Identify which cell holds the provided text, then report its (X, Y) central coordinate. 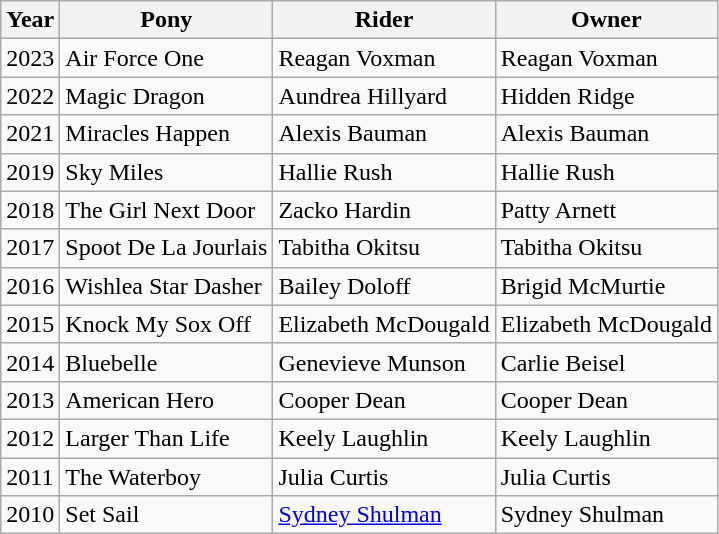
The Waterboy (166, 477)
2018 (30, 210)
2016 (30, 286)
2022 (30, 96)
Aundrea Hillyard (384, 96)
Magic Dragon (166, 96)
Genevieve Munson (384, 362)
Brigid McMurtie (606, 286)
Hidden Ridge (606, 96)
2011 (30, 477)
2010 (30, 515)
Owner (606, 20)
Knock My Sox Off (166, 324)
2019 (30, 172)
American Hero (166, 400)
Carlie Beisel (606, 362)
Larger Than Life (166, 438)
Miracles Happen (166, 134)
2017 (30, 248)
The Girl Next Door (166, 210)
Spoot De La Jourlais (166, 248)
Rider (384, 20)
Air Force One (166, 58)
Set Sail (166, 515)
Sky Miles (166, 172)
Year (30, 20)
Patty Arnett (606, 210)
Bailey Doloff (384, 286)
Pony (166, 20)
Wishlea Star Dasher (166, 286)
2015 (30, 324)
2021 (30, 134)
2012 (30, 438)
2023 (30, 58)
2014 (30, 362)
Zacko Hardin (384, 210)
Bluebelle (166, 362)
2013 (30, 400)
